Search for the cell housing the specified text and yield its [X, Y] center coordinate. 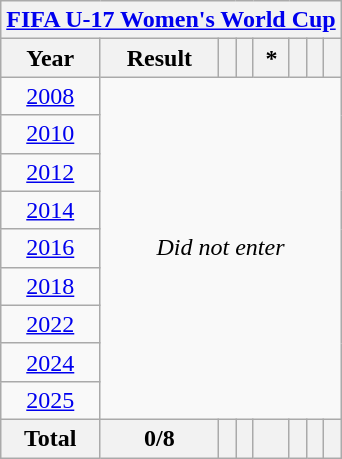
2010 [50, 134]
2025 [50, 400]
2016 [50, 248]
2024 [50, 362]
2008 [50, 96]
2014 [50, 210]
Did not enter [220, 248]
Year [50, 58]
Result [160, 58]
* [271, 58]
FIFA U-17 Women's World Cup [171, 20]
2012 [50, 172]
2022 [50, 324]
2018 [50, 286]
0/8 [160, 438]
Total [50, 438]
